Extract the [x, y] coordinate from the center of the cell holding the provided text.  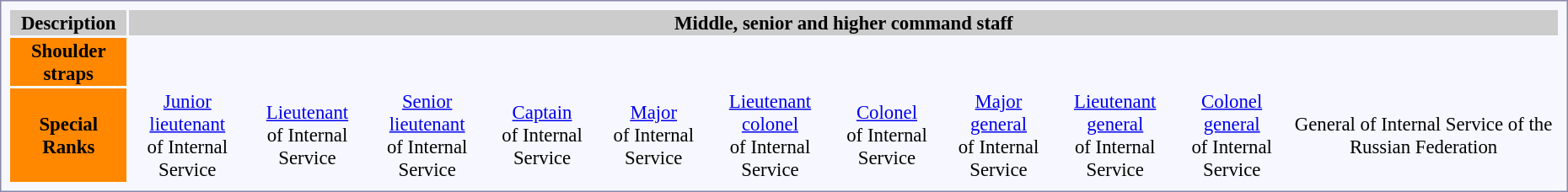
Captainof Internal Service [541, 135]
Junior lieutenantof Internal Service [187, 135]
Middle, senior and higher command staff [843, 23]
Senior lieutenantof Internal Service [427, 135]
Lieutenant colonelof Internal Service [771, 135]
General of Internal Service of the Russian Federation [1423, 135]
Special Ranks [68, 135]
Lieutenant generalof Internal Service [1114, 135]
Colonelof Internal Service [887, 135]
Colonel generalof Internal Service [1232, 135]
Major generalof Internal Service [998, 135]
Shoulder straps [68, 62]
Majorof Internal Service [654, 135]
Description [68, 23]
Lieutenantof Internal Service [307, 135]
